For the text-containing cell, return its midpoint in [X, Y] coordinate format. 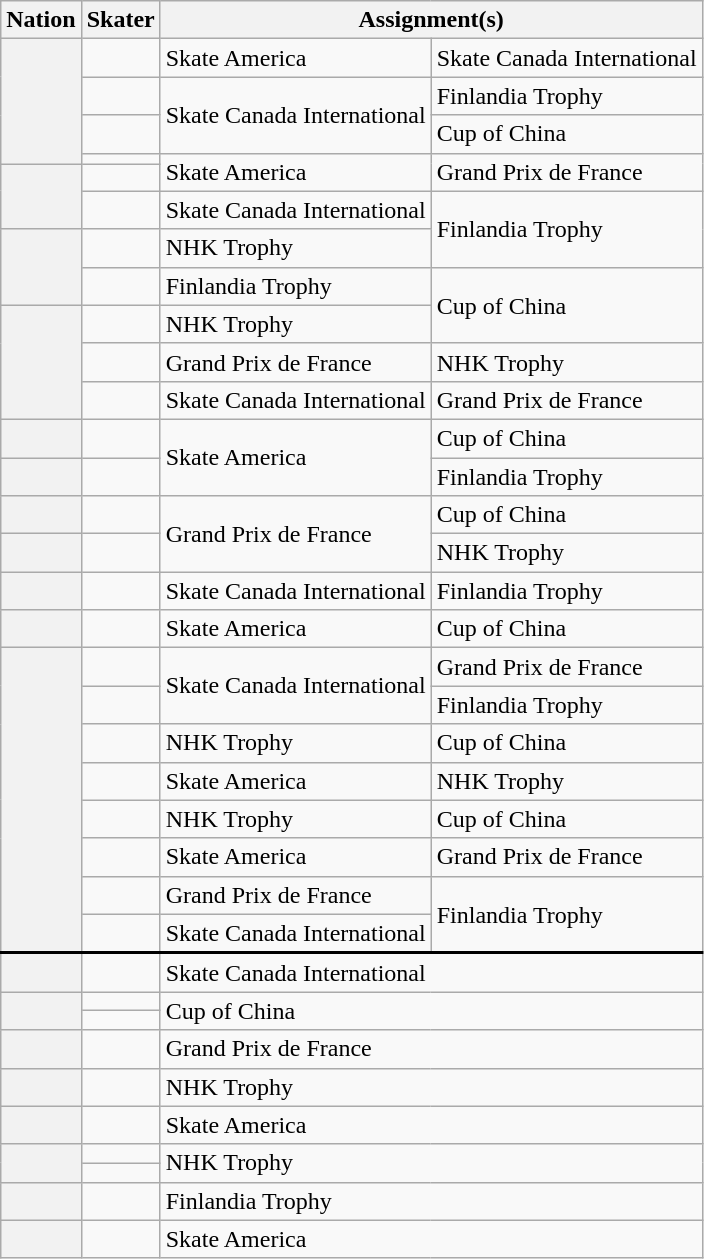
Skater [120, 20]
Assignment(s) [431, 20]
Nation [41, 20]
